Pinpoint the cell where the given text exists, returning its (x, y) midpoint coordinate. 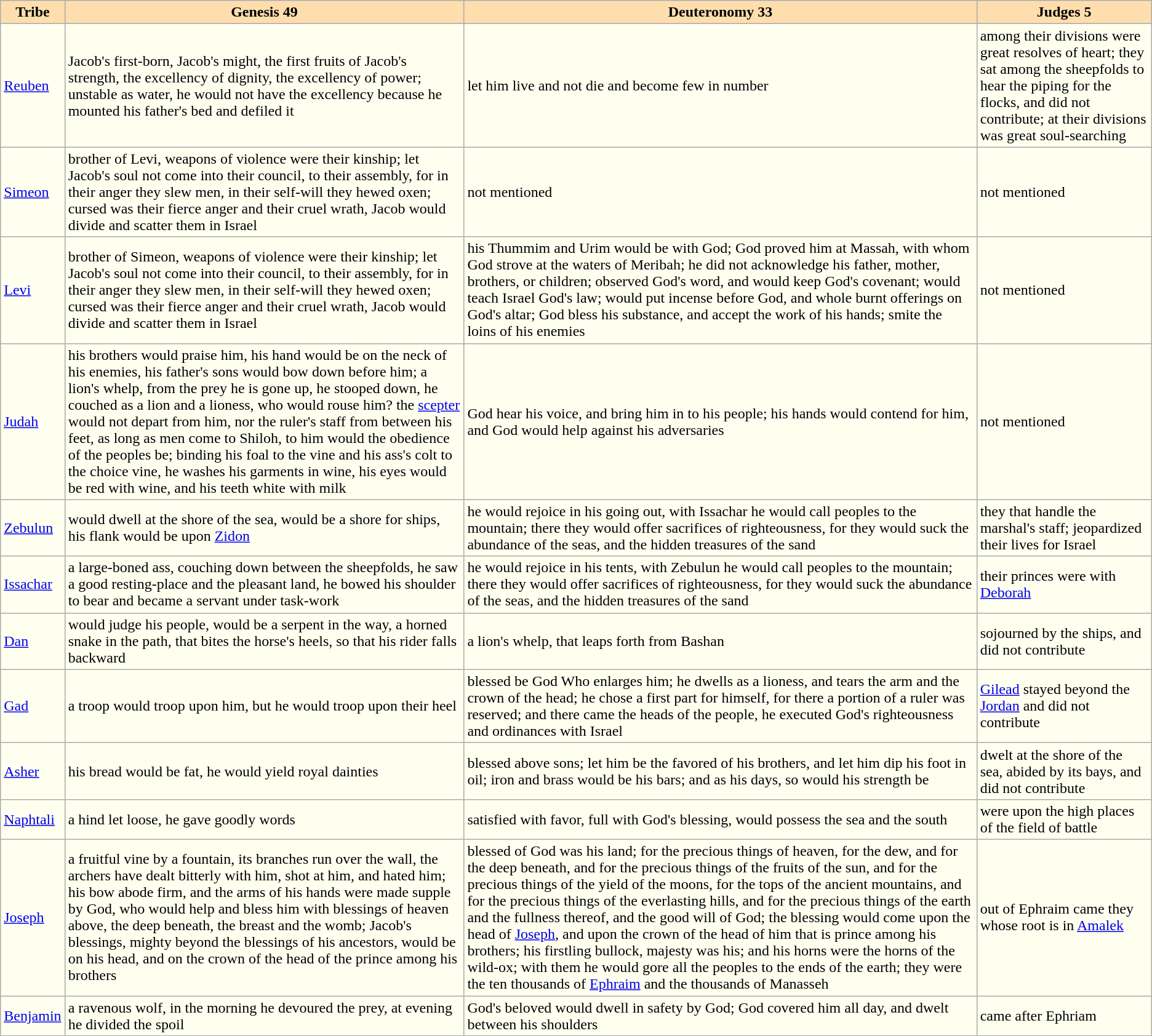
Judges 5 (1064, 12)
their princes were with Deborah (1064, 584)
Naphtali (33, 819)
came after Ephriam (1064, 1015)
they that handle the marshal's staff; jeopardized their lives for Israel (1064, 528)
let him live and not die and become few in number (720, 86)
his bread would be fat, he would yield royal dainties (265, 771)
Reuben (33, 86)
sojourned by the ships, and did not contribute (1064, 641)
Issachar (33, 584)
Zebulun (33, 528)
Simeon (33, 192)
dwelt at the shore of the sea, abided by its bays, and did not contribute (1064, 771)
Judah (33, 421)
Deuteronomy 33 (720, 12)
were upon the high places of the field of battle (1064, 819)
Gilead stayed beyond the Jordan and did not contribute (1064, 706)
would dwell at the shore of the sea, would be a shore for ships, his flank would be upon Zidon (265, 528)
Genesis 49 (265, 12)
a troop would troop upon him, but he would troop upon their heel (265, 706)
Tribe (33, 12)
God hear his voice, and bring him in to his people; his hands would contend for him, and God would help against his adversaries (720, 421)
Joseph (33, 917)
Asher (33, 771)
satisfied with favor, full with God's blessing, would possess the sea and the south (720, 819)
Benjamin (33, 1015)
Levi (33, 290)
God's beloved would dwell in safety by God; God covered him all day, and dwelt between his shoulders (720, 1015)
out of Ephraim came they whose root is in Amalek (1064, 917)
a hind let loose, he gave goodly words (265, 819)
Dan (33, 641)
would judge his people, would be a serpent in the way, a horned snake in the path, that bites the horse's heels, so that his rider falls backward (265, 641)
a ravenous wolf, in the morning he devoured the prey, at evening he divided the spoil (265, 1015)
Gad (33, 706)
a lion's whelp, that leaps forth from Bashan (720, 641)
